Search for the cell housing the specified text and yield its [X, Y] center coordinate. 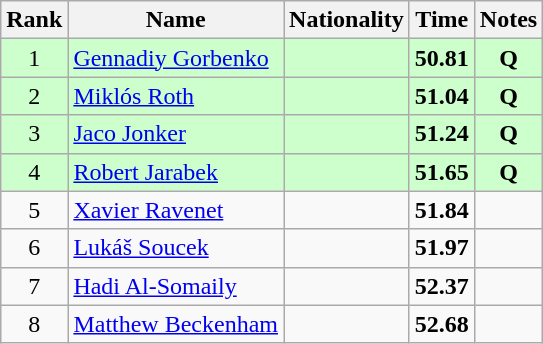
3 [34, 134]
51.84 [442, 210]
6 [34, 248]
Hadi Al-Somaily [176, 286]
Jaco Jonker [176, 134]
7 [34, 286]
Notes [508, 20]
Matthew Beckenham [176, 324]
Gennadiy Gorbenko [176, 58]
1 [34, 58]
52.37 [442, 286]
5 [34, 210]
Time [442, 20]
2 [34, 96]
Name [176, 20]
Rank [34, 20]
Nationality [347, 20]
Robert Jarabek [176, 172]
4 [34, 172]
51.04 [442, 96]
52.68 [442, 324]
51.97 [442, 248]
51.65 [442, 172]
Xavier Ravenet [176, 210]
8 [34, 324]
50.81 [442, 58]
Lukáš Soucek [176, 248]
Miklós Roth [176, 96]
51.24 [442, 134]
